Search for the cell housing the specified text and yield its [X, Y] center coordinate. 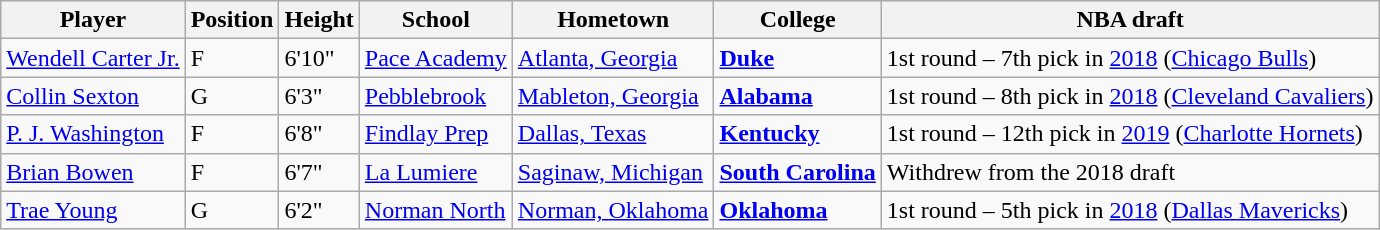
Trae Young [93, 210]
Mableton, Georgia [613, 96]
Saginaw, Michigan [613, 172]
Wendell Carter Jr. [93, 58]
Norman, Oklahoma [613, 210]
Position [232, 20]
Player [93, 20]
College [798, 20]
South Carolina [798, 172]
Height [319, 20]
6'3" [319, 96]
La Lumiere [436, 172]
NBA draft [1130, 20]
School [436, 20]
1st round – 5th pick in 2018 (Dallas Mavericks) [1130, 210]
Norman North [436, 210]
P. J. Washington [93, 134]
Oklahoma [798, 210]
6'7" [319, 172]
1st round – 12th pick in 2019 (Charlotte Hornets) [1130, 134]
6'10" [319, 58]
Withdrew from the 2018 draft [1130, 172]
Pace Academy [436, 58]
Hometown [613, 20]
1st round – 8th pick in 2018 (Cleveland Cavaliers) [1130, 96]
Dallas, Texas [613, 134]
6'2" [319, 210]
Duke [798, 58]
Kentucky [798, 134]
Atlanta, Georgia [613, 58]
Findlay Prep [436, 134]
6'8" [319, 134]
Collin Sexton [93, 96]
Alabama [798, 96]
1st round – 7th pick in 2018 (Chicago Bulls) [1130, 58]
Pebblebrook [436, 96]
Brian Bowen [93, 172]
